Output the (x, y) coordinate of the center of the cell containing the given text.  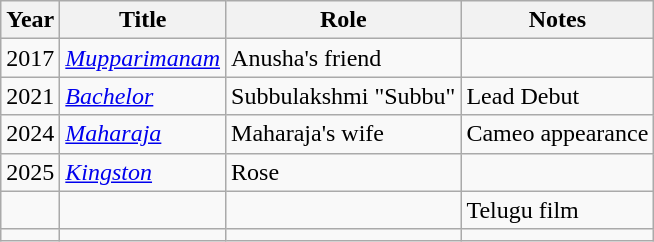
Lead Debut (558, 96)
Year (30, 20)
2017 (30, 58)
Subbulakshmi "Subbu" (344, 96)
Notes (558, 20)
Role (344, 20)
Cameo appearance (558, 134)
Maharaja (143, 134)
Rose (344, 172)
2024 (30, 134)
Anusha's friend (344, 58)
Mupparimanam (143, 58)
Telugu film (558, 210)
Title (143, 20)
Bachelor (143, 96)
Maharaja's wife (344, 134)
2025 (30, 172)
2021 (30, 96)
Kingston (143, 172)
